Identify which cell holds the provided text, then report its (x, y) central coordinate. 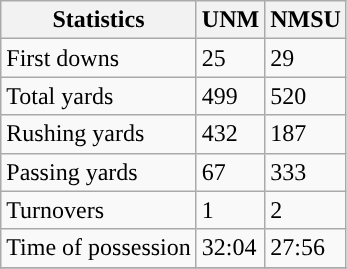
First downs (99, 58)
2 (306, 210)
Passing yards (99, 172)
Rushing yards (99, 134)
67 (230, 172)
UNM (230, 20)
32:04 (230, 248)
432 (230, 134)
NMSU (306, 20)
25 (230, 58)
Time of possession (99, 248)
Statistics (99, 20)
Total yards (99, 96)
333 (306, 172)
520 (306, 96)
27:56 (306, 248)
499 (230, 96)
1 (230, 210)
Turnovers (99, 210)
187 (306, 134)
29 (306, 58)
